Capture the cell that displays the provided text and extract its (X, Y) central coordinate. 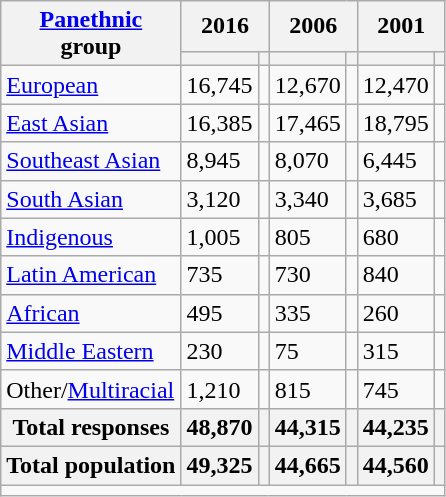
8,945 (220, 161)
East Asian (91, 123)
8,070 (308, 161)
3,685 (396, 199)
European (91, 85)
Total population (91, 465)
1,210 (220, 389)
Latin American (91, 275)
260 (396, 313)
495 (220, 313)
44,560 (396, 465)
6,445 (396, 161)
South Asian (91, 199)
75 (308, 351)
44,665 (308, 465)
315 (396, 351)
2006 (313, 26)
230 (220, 351)
12,470 (396, 85)
805 (308, 237)
3,340 (308, 199)
335 (308, 313)
44,315 (308, 427)
16,385 (220, 123)
Total responses (91, 427)
1,005 (220, 237)
745 (396, 389)
Panethnicgroup (91, 34)
840 (396, 275)
16,745 (220, 85)
Other/Multiracial (91, 389)
49,325 (220, 465)
12,670 (308, 85)
680 (396, 237)
Middle Eastern (91, 351)
Southeast Asian (91, 161)
48,870 (220, 427)
2016 (225, 26)
18,795 (396, 123)
Indigenous (91, 237)
African (91, 313)
3,120 (220, 199)
730 (308, 275)
815 (308, 389)
17,465 (308, 123)
44,235 (396, 427)
2001 (401, 26)
735 (220, 275)
